From the cell containing the given text, extract its center point as [x, y] coordinate. 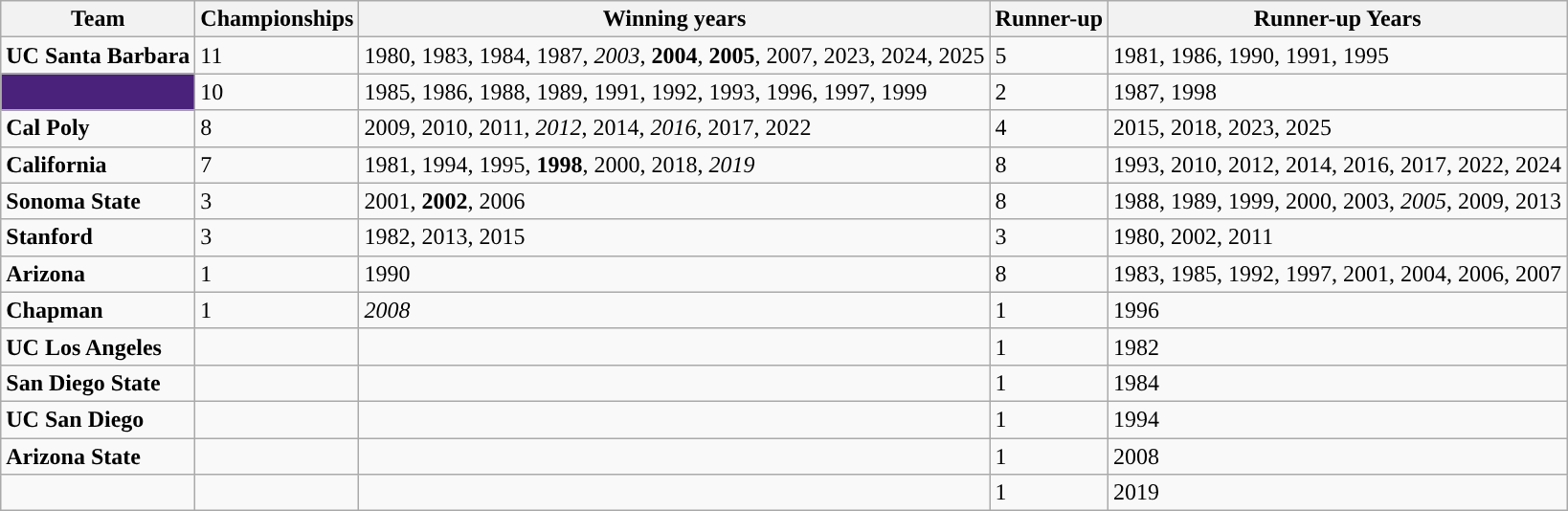
Championships [278, 19]
1982, 2013, 2015 [674, 237]
1980, 1983, 1984, 1987, 2003, 2004, 2005, 2007, 2023, 2024, 2025 [674, 56]
2009, 2010, 2011, 2012, 2014, 2016, 2017, 2022 [674, 128]
Winning years [674, 19]
Runner-up [1049, 19]
1981, 1994, 1995, 1998, 2000, 2018, 2019 [674, 165]
Runner-up Years [1338, 19]
11 [278, 56]
7 [278, 165]
4 [1049, 128]
Sonoma State [98, 201]
California [98, 165]
Stanford [98, 237]
Arizona State [98, 456]
10 [278, 92]
1982 [1338, 346]
1984 [1338, 383]
2019 [1338, 493]
1988, 1989, 1999, 2000, 2003, 2005, 2009, 2013 [1338, 201]
1985, 1986, 1988, 1989, 1991, 1992, 1993, 1996, 1997, 1999 [674, 92]
2015, 2018, 2023, 2025 [1338, 128]
UC San Diego [98, 419]
Chapman [98, 310]
5 [1049, 56]
1990 [674, 274]
2 [1049, 92]
San Diego State [98, 383]
1987, 1998 [1338, 92]
1993, 2010, 2012, 2014, 2016, 2017, 2022, 2024 [1338, 165]
UC Santa Barbara [98, 56]
Team [98, 19]
Arizona [98, 274]
1994 [1338, 419]
2001, 2002, 2006 [674, 201]
Cal Poly [98, 128]
1996 [1338, 310]
1983, 1985, 1992, 1997, 2001, 2004, 2006, 2007 [1338, 274]
1980, 2002, 2011 [1338, 237]
UC Los Angeles [98, 346]
1981, 1986, 1990, 1991, 1995 [1338, 56]
